Extract the [x, y] coordinate from the center of the cell holding the provided text.  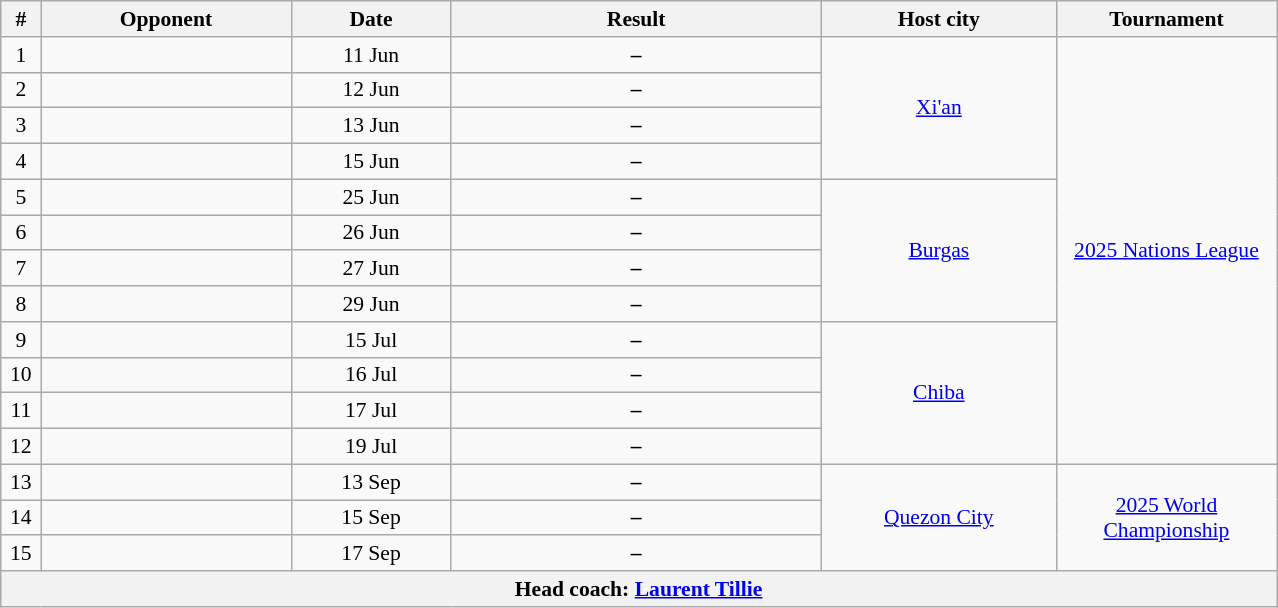
26 Jun [371, 233]
3 [21, 126]
1 [21, 55]
Opponent [166, 19]
15 Sep [371, 518]
5 [21, 197]
17 Sep [371, 554]
7 [21, 269]
Tournament [1166, 19]
Date [371, 19]
16 Jul [371, 375]
17 Jul [371, 411]
Quezon City [938, 518]
Chiba [938, 393]
13 Sep [371, 482]
19 Jul [371, 447]
10 [21, 375]
2 [21, 90]
4 [21, 162]
Xi'an [938, 108]
Result [636, 19]
Head coach: Laurent Tillie [639, 589]
Burgas [938, 250]
Host city [938, 19]
15 [21, 554]
13 [21, 482]
11 [21, 411]
11 Jun [371, 55]
27 Jun [371, 269]
15 Jul [371, 340]
12 Jun [371, 90]
8 [21, 304]
6 [21, 233]
2025 World Championship [1166, 518]
15 Jun [371, 162]
25 Jun [371, 197]
13 Jun [371, 126]
9 [21, 340]
# [21, 19]
2025 Nations League [1166, 251]
12 [21, 447]
29 Jun [371, 304]
14 [21, 518]
